From the cell containing the given text, extract its center point as (X, Y) coordinate. 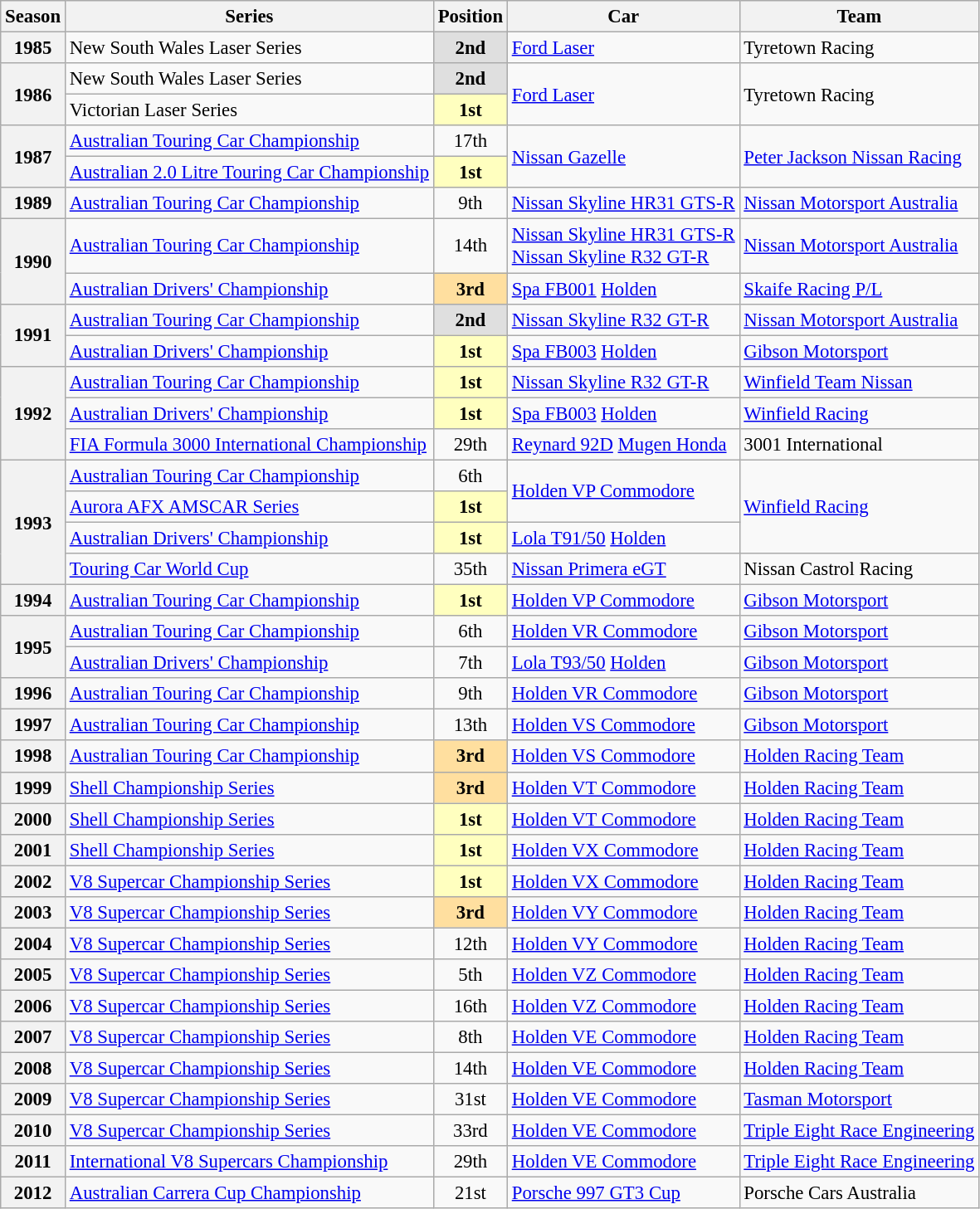
Nissan Gazelle (623, 156)
7th (470, 663)
33rd (470, 1131)
1994 (33, 601)
2001 (33, 850)
FIA Formula 3000 International Championship (249, 445)
Position (470, 17)
2008 (33, 1069)
Porsche Cars Australia (860, 1193)
2009 (33, 1099)
1995 (33, 647)
1997 (33, 725)
12th (470, 943)
1992 (33, 413)
Tasman Motorsport (860, 1099)
17th (470, 141)
5th (470, 975)
2000 (33, 819)
Spa FB001 Holden (623, 289)
Reynard 92D Mugen Honda (623, 445)
1993 (33, 522)
8th (470, 1037)
Nissan Skyline HR31 GTS-R (623, 203)
Nissan Primera eGT (623, 569)
Season (33, 17)
1989 (33, 203)
1985 (33, 48)
1998 (33, 757)
Victorian Laser Series (249, 110)
35th (470, 569)
International V8 Supercars Championship (249, 1162)
31st (470, 1099)
Aurora AFX AMSCAR Series (249, 507)
13th (470, 725)
1990 (33, 261)
Nissan Castrol Racing (860, 569)
Lola T91/50 Holden (623, 538)
1986 (33, 95)
Peter Jackson Nissan Racing (860, 156)
Skaife Racing P/L (860, 289)
1996 (33, 694)
2006 (33, 1006)
2012 (33, 1193)
Touring Car World Cup (249, 569)
2010 (33, 1131)
Car (623, 17)
Nissan Skyline HR31 GTS-RNissan Skyline R32 GT-R (623, 246)
Winfield Team Nissan (860, 382)
2007 (33, 1037)
2011 (33, 1162)
Lola T93/50 Holden (623, 663)
1991 (33, 335)
2005 (33, 975)
Series (249, 17)
2004 (33, 943)
Porsche 997 GT3 Cup (623, 1193)
2003 (33, 913)
3001 International (860, 445)
Australian Carrera Cup Championship (249, 1193)
21st (470, 1193)
1999 (33, 787)
Team (860, 17)
2002 (33, 881)
16th (470, 1006)
1987 (33, 156)
Australian 2.0 Litre Touring Car Championship (249, 173)
